Return (X, Y) of the center of cell containing provided text 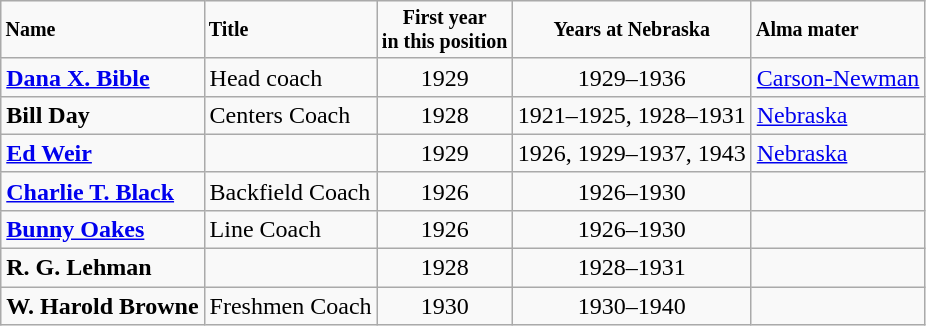
1930–1940 (632, 306)
First yearin this position (444, 30)
Charlie T. Black (102, 191)
Title (290, 30)
1928–1931 (632, 268)
Bill Day (102, 115)
1926, 1929–1937, 1943 (632, 153)
Freshmen Coach (290, 306)
Name (102, 30)
Head coach (290, 77)
Centers Coach (290, 115)
W. Harold Browne (102, 306)
Bunny Oakes (102, 229)
Ed Weir (102, 153)
1929–1936 (632, 77)
Years at Nebraska (632, 30)
Dana X. Bible (102, 77)
Line Coach (290, 229)
R. G. Lehman (102, 268)
1921–1925, 1928–1931 (632, 115)
Backfield Coach (290, 191)
1930 (444, 306)
Alma mater (838, 30)
Carson-Newman (838, 77)
